Scan for the cell matching the given text and deliver its (x, y) coordinate at center. 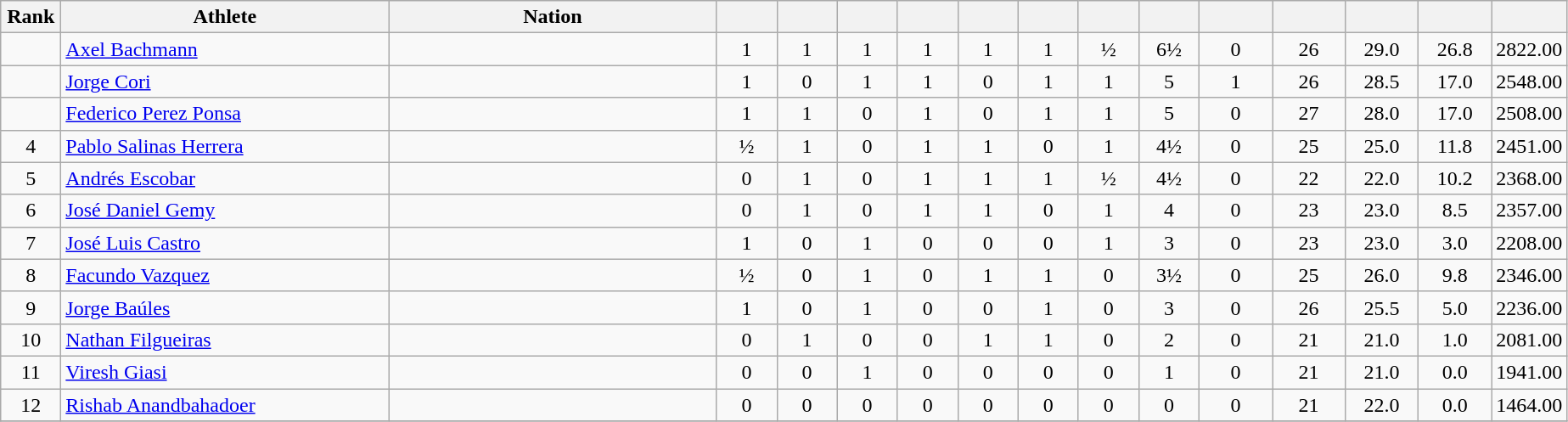
28.5 (1382, 82)
2236.00 (1530, 307)
6 (31, 211)
Facundo Vazquez (225, 275)
12 (31, 405)
10.2 (1455, 178)
3½ (1168, 275)
Rank (31, 17)
25.5 (1382, 307)
8.5 (1455, 211)
27 (1308, 114)
Pablo Salinas Herrera (225, 146)
Athlete (225, 17)
Nathan Filgueiras (225, 340)
25.0 (1382, 146)
26.8 (1455, 49)
2346.00 (1530, 275)
1941.00 (1530, 372)
José Daniel Gemy (225, 211)
11.8 (1455, 146)
Federico Perez Ponsa (225, 114)
José Luis Castro (225, 243)
9.8 (1455, 275)
3.0 (1455, 243)
Andrés Escobar (225, 178)
5.0 (1455, 307)
7 (31, 243)
Viresh Giasi (225, 372)
2508.00 (1530, 114)
2548.00 (1530, 82)
2451.00 (1530, 146)
2368.00 (1530, 178)
2208.00 (1530, 243)
26.0 (1382, 275)
11 (31, 372)
10 (31, 340)
1.0 (1455, 340)
Jorge Baúles (225, 307)
2081.00 (1530, 340)
Rishab Anandbahadoer (225, 405)
Axel Bachmann (225, 49)
1464.00 (1530, 405)
Jorge Cori (225, 82)
28.0 (1382, 114)
6½ (1168, 49)
Nation (553, 17)
2822.00 (1530, 49)
22 (1308, 178)
29.0 (1382, 49)
9 (31, 307)
2357.00 (1530, 211)
8 (31, 275)
2 (1168, 340)
